Return [x, y] of the center of cell containing provided text 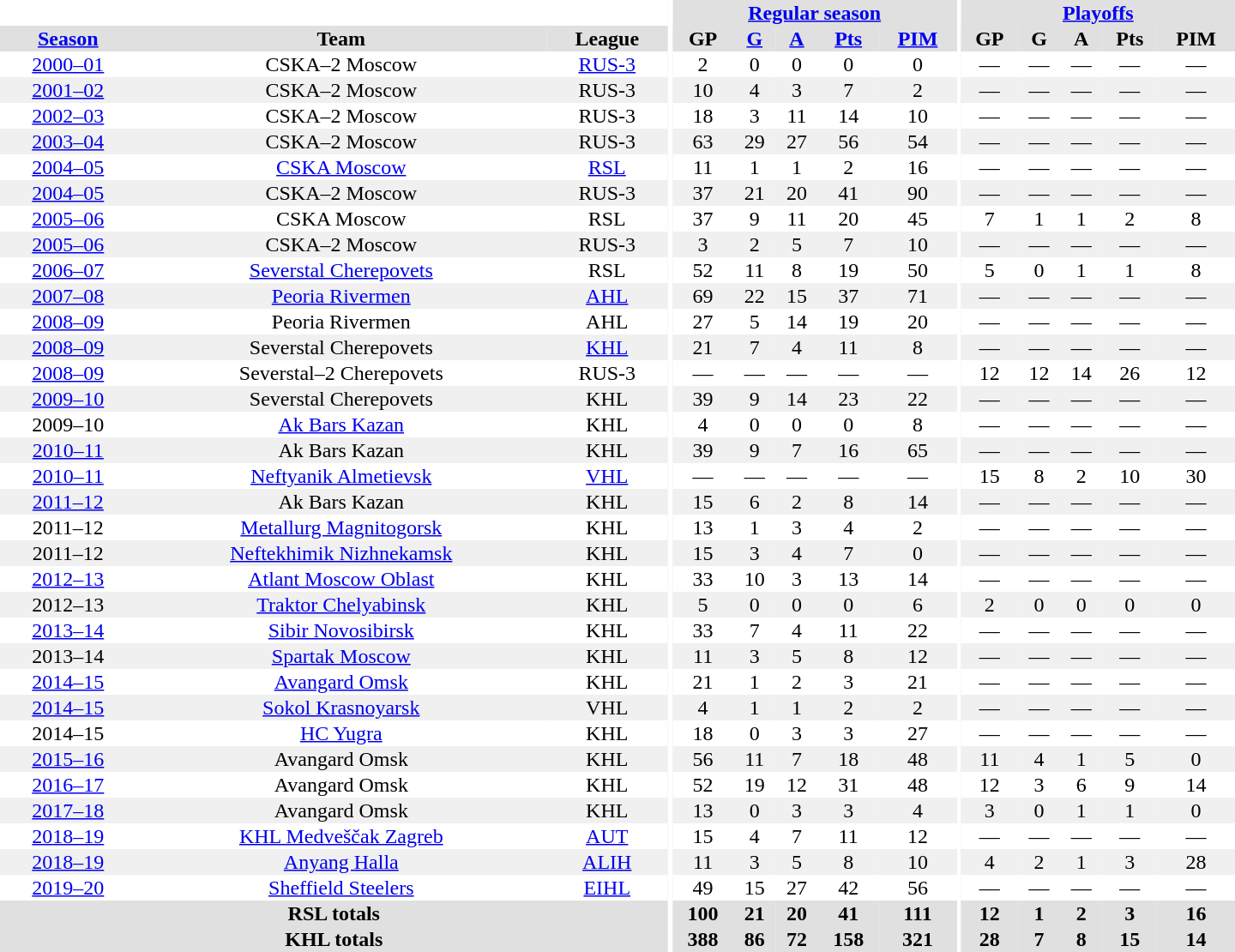
2002–03 [69, 116]
69 [703, 296]
2006–07 [69, 270]
EIHL [607, 888]
Neftekhimik Nizhnekamsk [341, 553]
HC Yugra [341, 733]
321 [918, 939]
Team [341, 39]
Sibir Novosibirsk [341, 630]
54 [918, 142]
45 [918, 219]
49 [703, 888]
388 [703, 939]
42 [849, 888]
ALIH [607, 862]
2016–17 [69, 785]
2019–20 [69, 888]
63 [703, 142]
Sokol Krasnoyarsk [341, 708]
26 [1130, 373]
Metallurg Magnitogorsk [341, 527]
72 [796, 939]
65 [918, 450]
86 [755, 939]
Severstal–2 Cherepovets [341, 373]
League [607, 39]
29 [755, 142]
Anyang Halla [341, 862]
Playoffs [1098, 13]
Season [69, 39]
Spartak Moscow [341, 656]
30 [1196, 476]
AUT [607, 836]
Neftyanik Almetievsk [341, 476]
KHL Medveščak Zagreb [341, 836]
111 [918, 913]
2015–16 [69, 759]
Atlant Moscow Oblast [341, 579]
23 [849, 399]
KHL totals [334, 939]
Regular season [815, 13]
2017–18 [69, 810]
2000–01 [69, 64]
2007–08 [69, 296]
71 [918, 296]
158 [849, 939]
90 [918, 193]
31 [849, 785]
2001–02 [69, 90]
Traktor Chelyabinsk [341, 605]
RSL totals [334, 913]
2003–04 [69, 142]
100 [703, 913]
50 [918, 270]
Sheffield Steelers [341, 888]
